Identify which cell holds the provided text, then report its (x, y) central coordinate. 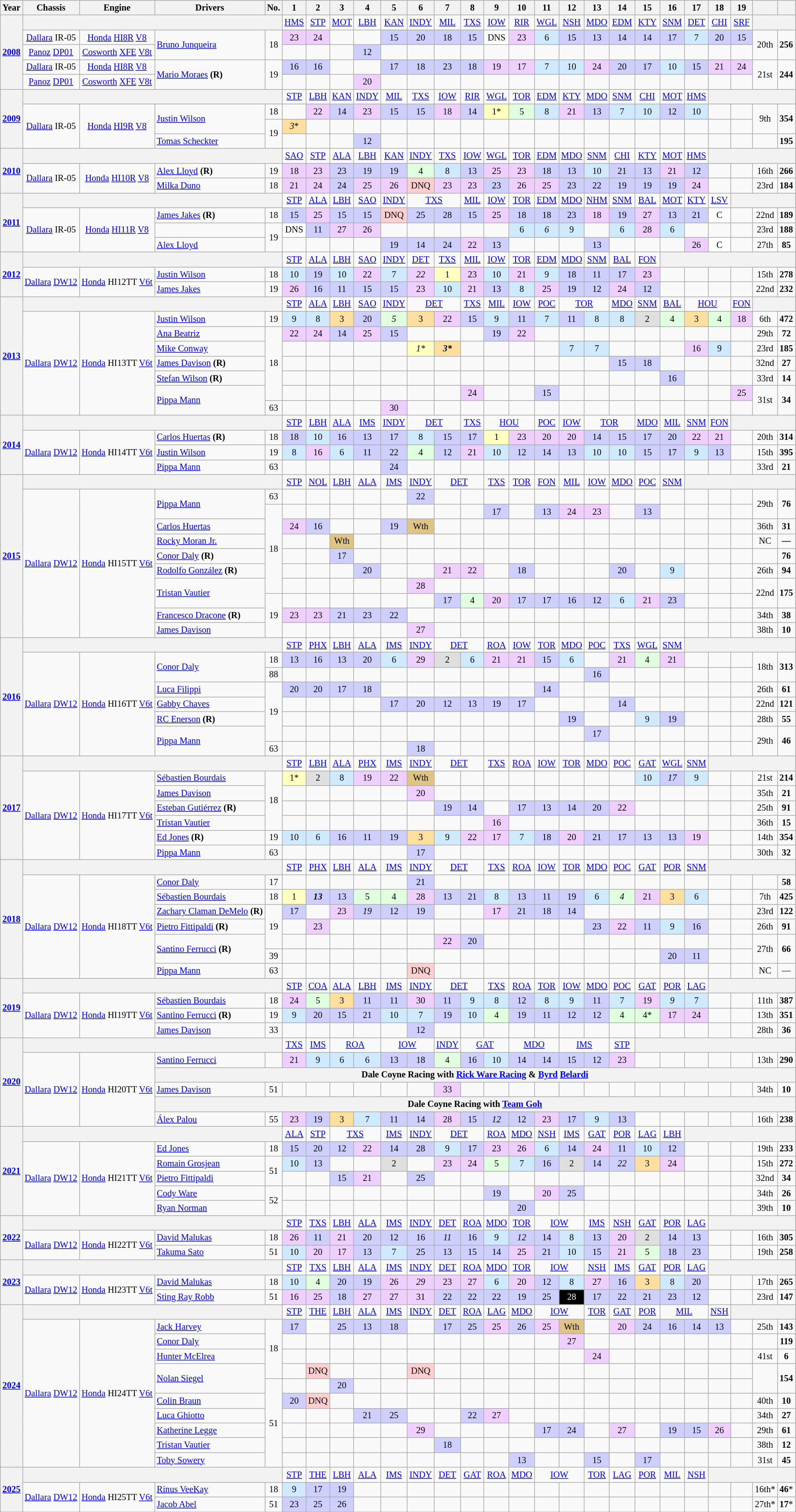
Honda HI25TT V6t (117, 1497)
27th* (765, 1505)
Cody Ware (210, 1193)
James Jakes (210, 289)
2018 (11, 918)
Honda HI20TT V6t (117, 1089)
305 (786, 1238)
256 (786, 45)
14th (765, 837)
James Jakes (R) (210, 215)
72 (786, 334)
66 (786, 948)
45 (786, 1460)
387 (786, 1000)
Santino Ferrucci (210, 1060)
36 (786, 1030)
Conor Daly (R) (210, 556)
46 (786, 741)
Ana Beatriz (210, 334)
189 (786, 215)
Dale Coyne Racing with Rick Ware Racing & Byrd Belardi (475, 1075)
184 (786, 185)
425 (786, 897)
Honda HI24TT V6t (117, 1393)
Hunter McElrea (210, 1356)
Tomas Scheckter (210, 141)
Ed Jones (R) (210, 837)
2016 (11, 697)
46* (786, 1490)
290 (786, 1060)
Alex Lloyd (R) (210, 171)
185 (786, 348)
RC Enerson (R) (210, 719)
Engine (117, 7)
2015 (11, 556)
2023 (11, 1282)
214 (786, 778)
Honda HI21TT V6t (117, 1178)
LSV (719, 200)
Luca Filippi (210, 690)
18th (765, 667)
Honda HI19TT V6t (117, 1015)
9th (765, 119)
Honda HI14TT V6t (117, 452)
7th (765, 897)
121 (786, 704)
41st (765, 1356)
COA (318, 986)
16th* (765, 1490)
Honda HI18TT V6t (117, 926)
17th (765, 1282)
Francesco Dracone (R) (210, 615)
39th (765, 1208)
Carlos Huertas (R) (210, 437)
Dale Coyne Racing with Team Goh (475, 1104)
58 (786, 882)
38 (786, 615)
Takuma Sato (210, 1252)
175 (786, 593)
313 (786, 667)
Pietro Fittipaldi (210, 1178)
Ed Jones (210, 1149)
2024 (11, 1386)
Bruno Junqueira (210, 45)
Rodolfo González (R) (210, 571)
Álex Palou (210, 1119)
32 (786, 852)
2020 (11, 1082)
Rinus VeeKay (210, 1490)
Nolan Siegel (210, 1378)
17* (786, 1505)
Jack Harvey (210, 1327)
2011 (11, 223)
Carlos Huertas (210, 526)
Ryan Norman (210, 1208)
Drivers (210, 7)
2025 (11, 1489)
195 (786, 141)
147 (786, 1297)
2013 (11, 356)
Honda HI16TT V6t (117, 704)
2022 (11, 1237)
52 (274, 1200)
39 (274, 956)
265 (786, 1282)
Year (11, 7)
94 (786, 571)
Chassis (51, 7)
SRF (741, 22)
Stefan Wilson (R) (210, 378)
Luca Ghiotto (210, 1416)
Honda HI11R V8 (117, 230)
6th (765, 319)
2010 (11, 171)
James Davison (R) (210, 363)
Rocky Moran Jr. (210, 541)
122 (786, 911)
258 (786, 1252)
143 (786, 1327)
Jacob Abel (210, 1505)
Honda HI10R V8 (117, 178)
2021 (11, 1171)
2019 (11, 1008)
272 (786, 1164)
Colin Braun (210, 1401)
238 (786, 1119)
314 (786, 437)
Mike Conway (210, 348)
Gabby Chaves (210, 704)
Romain Grosjean (210, 1164)
Honda HI22TT V6t (117, 1245)
Milka Duno (210, 185)
Honda HI12TT V6t (117, 282)
Mario Moraes (R) (210, 74)
Honda HI23TT V6t (117, 1289)
278 (786, 274)
2014 (11, 445)
85 (786, 245)
Toby Sowery (210, 1460)
395 (786, 452)
Honda HI13TT V6t (117, 363)
Honda HI17TT V6t (117, 815)
Honda HI9R V8 (117, 126)
351 (786, 1015)
244 (786, 74)
Esteban Gutiérrez (R) (210, 808)
No. (274, 7)
88 (274, 675)
2017 (11, 808)
Katherine Legge (210, 1430)
Honda HI15TT V6t (117, 564)
30th (765, 852)
40th (765, 1401)
232 (786, 289)
2008 (11, 52)
188 (786, 230)
2012 (11, 274)
266 (786, 171)
119 (786, 1341)
472 (786, 319)
35th (765, 793)
Alex Lloyd (210, 245)
Sting Ray Robb (210, 1297)
4* (647, 1015)
2009 (11, 119)
Pietro Fittipaldi (R) (210, 926)
NHM (597, 200)
11th (765, 1000)
NOL (318, 482)
154 (786, 1378)
Zachary Claman DeMelo (R) (210, 911)
233 (786, 1149)
